Return [X, Y] of the center of cell containing provided text 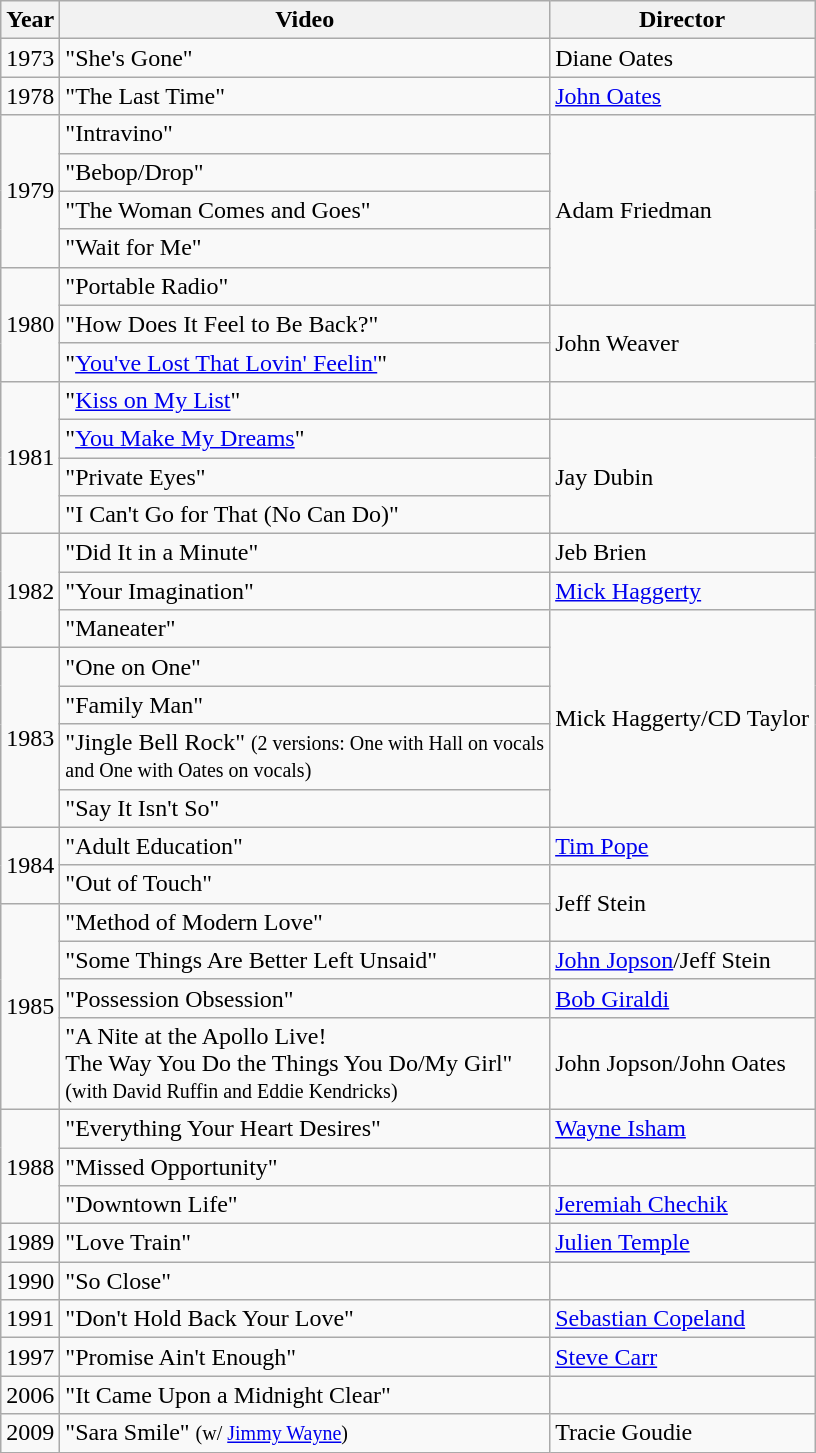
John Oates [682, 96]
1979 [30, 191]
"You've Lost That Lovin' Feelin'" [305, 362]
"Method of Modern Love" [305, 922]
"Possession Obsession" [305, 998]
2009 [30, 1433]
1991 [30, 1319]
"One on One" [305, 667]
Wayne Isham [682, 1128]
"Adult Education" [305, 846]
Director [682, 20]
1984 [30, 865]
"Love Train" [305, 1243]
"It Came Upon a Midnight Clear" [305, 1395]
"Private Eyes" [305, 477]
1978 [30, 96]
"Intravino" [305, 134]
"Family Man" [305, 705]
Year [30, 20]
Steve Carr [682, 1357]
"The Woman Comes and Goes" [305, 210]
"Maneater" [305, 629]
1990 [30, 1281]
1983 [30, 738]
"Jingle Bell Rock" (2 versions: One with Hall on vocalsand One with Oates on vocals) [305, 756]
Jeremiah Chechik [682, 1205]
Jeb Brien [682, 553]
1982 [30, 591]
1981 [30, 457]
"Your Imagination" [305, 591]
1980 [30, 324]
Bob Giraldi [682, 998]
"Promise Ain't Enough" [305, 1357]
"Everything Your Heart Desires" [305, 1128]
2006 [30, 1395]
John Jopson/John Oates [682, 1063]
Jeff Stein [682, 903]
1973 [30, 58]
Tracie Goudie [682, 1433]
Diane Oates [682, 58]
John Jopson/Jeff Stein [682, 960]
Tim Pope [682, 846]
1997 [30, 1357]
1989 [30, 1243]
"Did It in a Minute" [305, 553]
Video [305, 20]
1988 [30, 1166]
"The Last Time" [305, 96]
"A Nite at the Apollo Live!The Way You Do the Things You Do/My Girl" (with David Ruffin and Eddie Kendricks) [305, 1063]
"Portable Radio" [305, 286]
"Don't Hold Back Your Love" [305, 1319]
"She's Gone" [305, 58]
"Out of Touch" [305, 884]
Julien Temple [682, 1243]
"Wait for Me" [305, 248]
"How Does It Feel to Be Back?" [305, 324]
"Some Things Are Better Left Unsaid" [305, 960]
"You Make My Dreams" [305, 438]
John Weaver [682, 343]
"Bebop/Drop" [305, 172]
Mick Haggerty [682, 591]
Jay Dubin [682, 476]
"Kiss on My List" [305, 400]
Adam Friedman [682, 210]
"So Close" [305, 1281]
"Sara Smile" (w/ Jimmy Wayne) [305, 1433]
"Downtown Life" [305, 1205]
Sebastian Copeland [682, 1319]
"Missed Opportunity" [305, 1167]
"I Can't Go for That (No Can Do)" [305, 515]
Mick Haggerty/CD Taylor [682, 718]
"Say It Isn't So" [305, 808]
1985 [30, 1006]
